Extract the (X, Y) coordinate from the center of the cell holding the provided text.  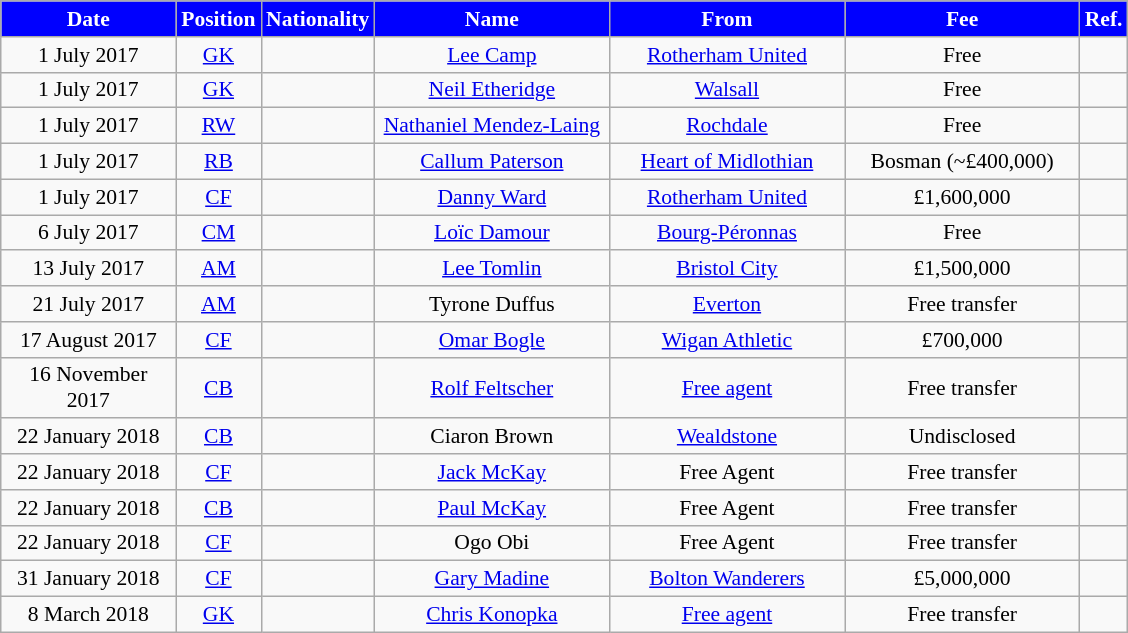
Lee Camp (492, 55)
CM (218, 233)
8 March 2018 (88, 615)
31 January 2018 (88, 579)
Ref. (1104, 19)
Neil Etheridge (492, 90)
21 July 2017 (88, 304)
Bolton Wanderers (726, 579)
Tyrone Duffus (492, 304)
Omar Bogle (492, 340)
Name (492, 19)
£700,000 (962, 340)
6 July 2017 (88, 233)
Fee (962, 19)
£1,500,000 (962, 269)
Bristol City (726, 269)
Nationality (318, 19)
Rochdale (726, 126)
Paul McKay (492, 508)
16 November 2017 (88, 388)
RB (218, 162)
13 July 2017 (88, 269)
Bourg-Péronnas (726, 233)
Lee Tomlin (492, 269)
Walsall (726, 90)
Undisclosed (962, 437)
£5,000,000 (962, 579)
Rolf Feltscher (492, 388)
Date (88, 19)
Loïc Damour (492, 233)
Wealdstone (726, 437)
£1,600,000 (962, 197)
Position (218, 19)
RW (218, 126)
Bosman (~£400,000) (962, 162)
17 August 2017 (88, 340)
Jack McKay (492, 472)
Everton (726, 304)
Wigan Athletic (726, 340)
Danny Ward (492, 197)
Ciaron Brown (492, 437)
Chris Konopka (492, 615)
From (726, 19)
Nathaniel Mendez-Laing (492, 126)
Ogo Obi (492, 543)
Gary Madine (492, 579)
Callum Paterson (492, 162)
Heart of Midlothian (726, 162)
